From the cell containing the given text, extract its center point as [x, y] coordinate. 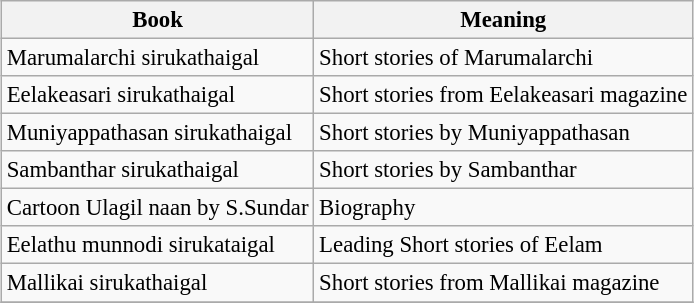
Muniyappathasan sirukathaigal [157, 133]
Short stories from Mallikai magazine [504, 283]
Eelathu munnodi sirukataigal [157, 245]
Mallikai sirukathaigal [157, 283]
Short stories from Eelakeasari magazine [504, 95]
Sambanthar sirukathaigal [157, 170]
Book [157, 20]
Biography [504, 208]
Leading Short stories of Eelam [504, 245]
Eelakeasari sirukathaigal [157, 95]
Meaning [504, 20]
Short stories by Muniyappathasan [504, 133]
Short stories of Marumalarchi [504, 58]
Short stories by Sambanthar [504, 170]
Cartoon Ulagil naan by S.Sundar [157, 208]
Marumalarchi sirukathaigal [157, 58]
